Locate the cell with the specified text and output its (X, Y) center coordinate. 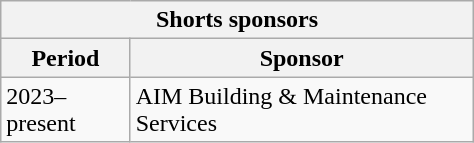
AIM Building & Maintenance Services (302, 110)
Shorts sponsors (237, 20)
Period (66, 58)
Sponsor (302, 58)
2023–present (66, 110)
